Output the [x, y] coordinate of the center of the cell containing the given text.  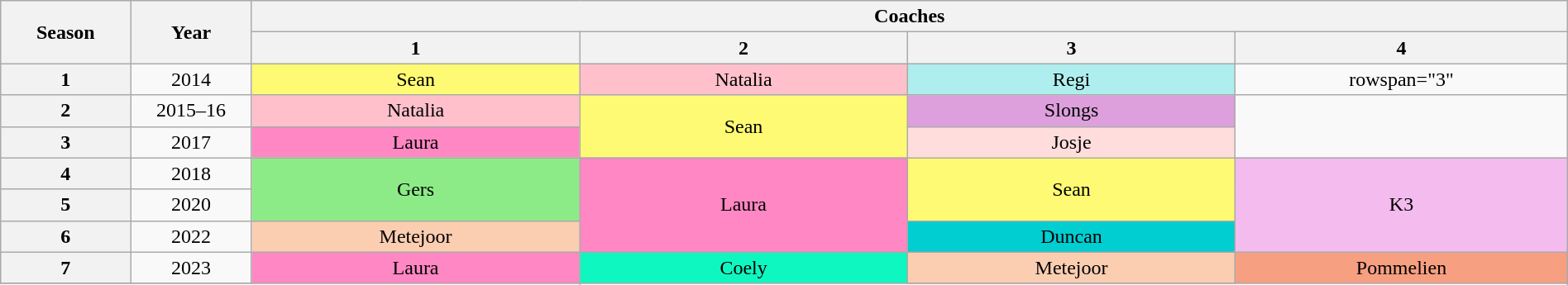
Pommelien [1401, 268]
Year [191, 32]
2015–16 [191, 111]
Coaches [910, 17]
2022 [191, 236]
Season [66, 32]
Slongs [1071, 111]
Regi [1071, 79]
rowspan="3" [1401, 79]
Josje [1071, 142]
2017 [191, 142]
Gers [415, 189]
5 [66, 205]
7 [66, 268]
2018 [191, 173]
2014 [191, 79]
2020 [191, 205]
K3 [1401, 205]
Coely [743, 268]
2023 [191, 268]
6 [66, 236]
Duncan [1071, 236]
